Search for the cell housing the specified text and yield its [X, Y] center coordinate. 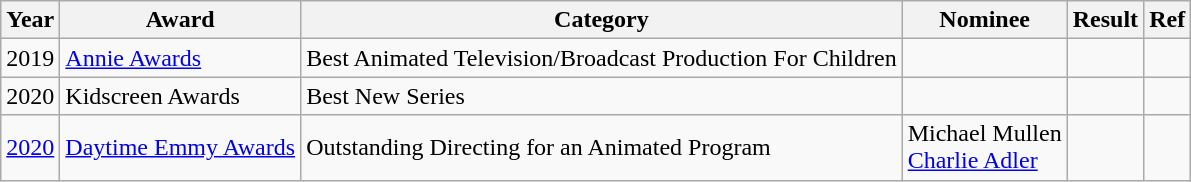
Best Animated Television/Broadcast Production For Children [602, 58]
Category [602, 20]
Year [30, 20]
Annie Awards [180, 58]
Kidscreen Awards [180, 96]
Nominee [984, 20]
Michael MullenCharlie Adler [984, 148]
Outstanding Directing for an Animated Program [602, 148]
Award [180, 20]
Result [1105, 20]
Ref [1168, 20]
2019 [30, 58]
Best New Series [602, 96]
Daytime Emmy Awards [180, 148]
